Detect which cell encompasses the target text, then output its (x, y) center coordinate. 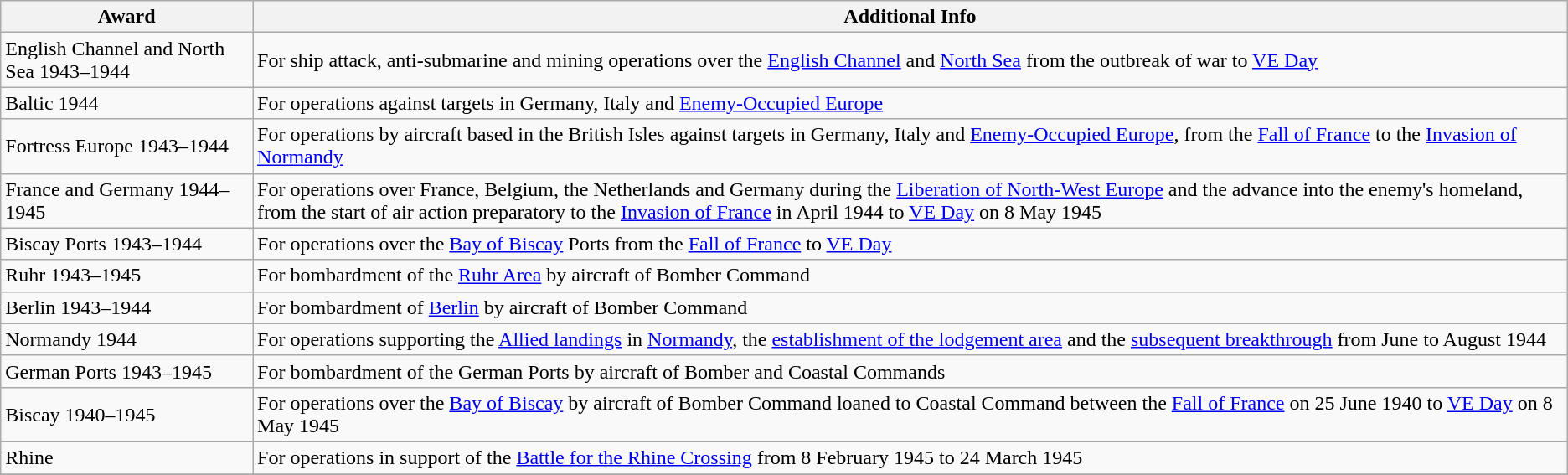
For bombardment of Berlin by aircraft of Bomber Command (910, 307)
Ruhr 1943–1945 (127, 276)
Award (127, 17)
Biscay 1940–1945 (127, 414)
Rhine (127, 457)
English Channel and North Sea 1943–1944 (127, 60)
For operations against targets in Germany, Italy and Enemy-Occupied Europe (910, 103)
German Ports 1943–1945 (127, 371)
Additional Info (910, 17)
Fortress Europe 1943–1944 (127, 146)
Biscay Ports 1943–1944 (127, 244)
For operations over the Bay of Biscay Ports from the Fall of France to VE Day (910, 244)
For operations in support of the Battle for the Rhine Crossing from 8 February 1945 to 24 March 1945 (910, 457)
For bombardment of the Ruhr Area by aircraft of Bomber Command (910, 276)
For ship attack, anti-submarine and mining operations over the English Channel and North Sea from the outbreak of war to VE Day (910, 60)
Normandy 1944 (127, 339)
France and Germany 1944–1945 (127, 201)
Berlin 1943–1944 (127, 307)
Baltic 1944 (127, 103)
For bombardment of the German Ports by aircraft of Bomber and Coastal Commands (910, 371)
